Pinpoint the cell where the given text exists, returning its (x, y) midpoint coordinate. 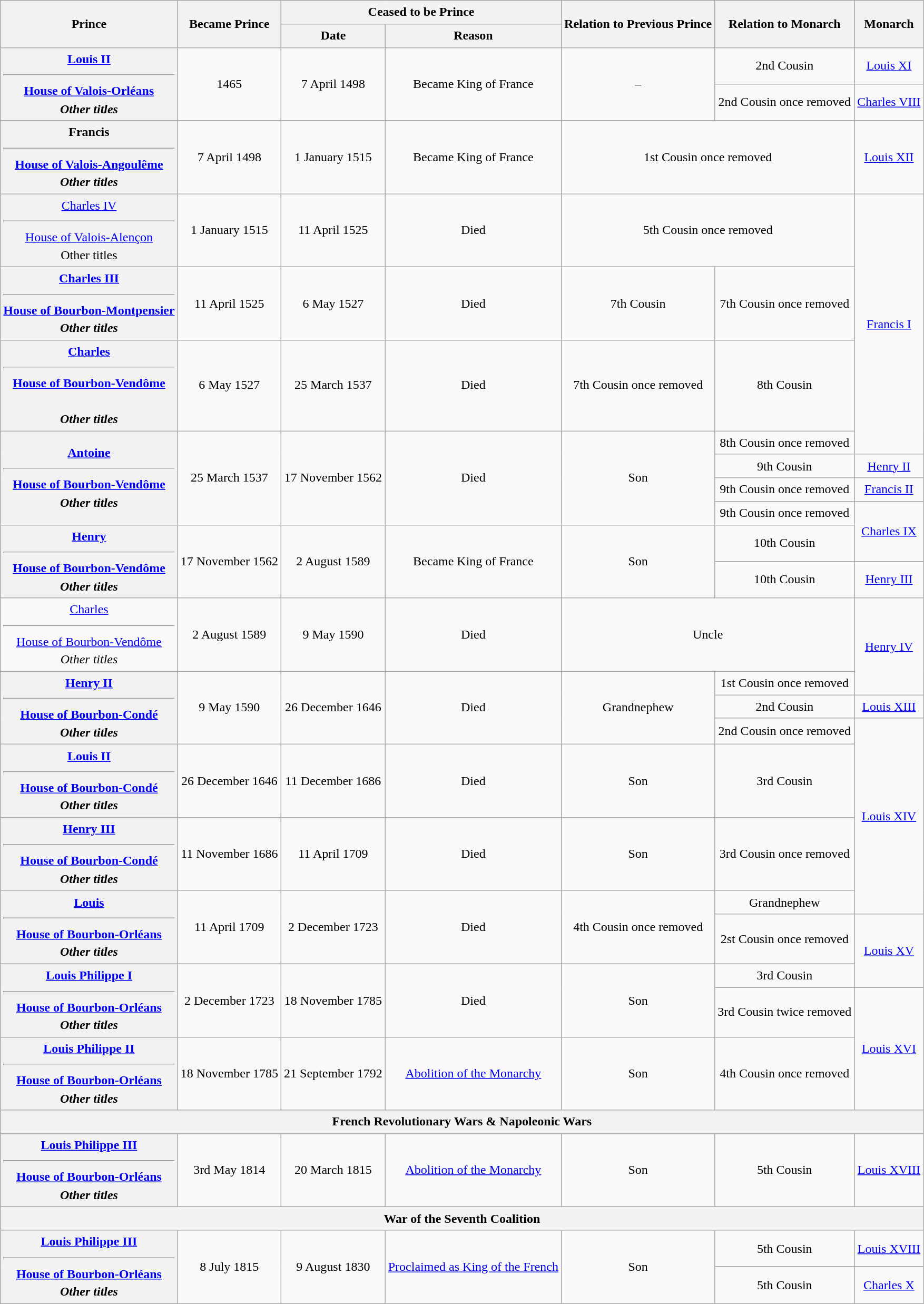
Louis XIII (889, 707)
Charles IVHouse of Valois-AlençonOther titles (89, 231)
Louis XIV (889, 816)
Louis IIHouse of Bourbon-CondéOther titles (89, 781)
Louis XII (889, 157)
8 July 1815 (229, 1267)
HenryHouse of Bourbon-VendômeOther titles (89, 562)
Henry II (889, 466)
LouisHouse of Bourbon-OrléansOther titles (89, 927)
French Revolutionary Wars & Napoleonic Wars (462, 1122)
Became Prince (229, 24)
11 December 1686 (333, 781)
Charles X (889, 1285)
Francis II (889, 490)
Louis XVI (889, 1048)
Henry IIIHouse of Bourbon-CondéOther titles (89, 855)
Louis XV (889, 950)
AntoineHouse of Bourbon-VendômeOther titles (89, 478)
7th Cousin (638, 303)
Louis XI (889, 65)
Charles VIII (889, 102)
Francis I (889, 325)
Henry III (889, 580)
FrancisHouse of Valois-AngoulêmeOther titles (89, 157)
21 September 1792 (333, 1074)
Relation to Monarch (785, 24)
3rd May 1814 (229, 1171)
Louis Philippe IHouse of Bourbon-OrléansOther titles (89, 1000)
9 August 1830 (333, 1267)
Charles IIIHouse of Bourbon-MontpensierOther titles (89, 303)
5th Cousin once removed (708, 231)
Charles IX (889, 532)
Date (333, 36)
Prince (89, 24)
9th Cousin (785, 466)
3rd Cousin twice removed (785, 1012)
– (638, 84)
Ceased to be Prince (421, 13)
Louis IIHouse of Valois-OrléansOther titles (89, 84)
Relation to Previous Prince (638, 24)
War of the Seventh Coalition (462, 1218)
Reason (473, 36)
Proclaimed as King of the French (473, 1267)
11 November 1686 (229, 855)
3rd Cousin once removed (785, 855)
1465 (229, 84)
2st Cousin once removed (785, 939)
8th Cousin (785, 385)
Henry IIHouse of Bourbon-CondéOther titles (89, 708)
8th Cousin once removed (785, 443)
Henry IV (889, 646)
Monarch (889, 24)
20 March 1815 (333, 1171)
Uncle (708, 634)
Louis Philippe IIHouse of Bourbon-OrléansOther titles (89, 1074)
